Find where the given text appears and provide that cell's center as [x, y] coordinate. 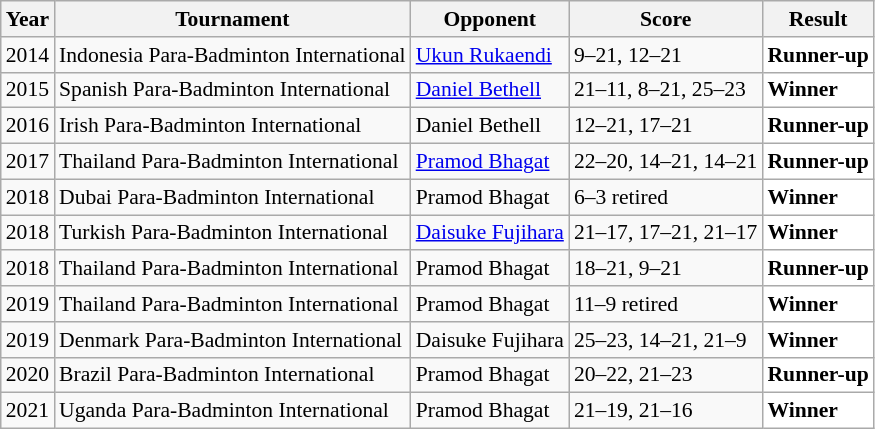
9–21, 12–21 [666, 55]
Ukun Rukaendi [490, 55]
20–22, 21–23 [666, 375]
Year [28, 19]
12–21, 17–21 [666, 126]
21–19, 21–16 [666, 411]
Turkish Para-Badminton International [232, 233]
Brazil Para-Badminton International [232, 375]
Tournament [232, 19]
18–21, 9–21 [666, 269]
2021 [28, 411]
Indonesia Para-Badminton International [232, 55]
2017 [28, 162]
2014 [28, 55]
2015 [28, 90]
Score [666, 19]
Uganda Para-Badminton International [232, 411]
11–9 retired [666, 304]
Denmark Para-Badminton International [232, 340]
6–3 retired [666, 197]
22–20, 14–21, 14–21 [666, 162]
25–23, 14–21, 21–9 [666, 340]
2016 [28, 126]
Dubai Para-Badminton International [232, 197]
21–11, 8–21, 25–23 [666, 90]
Opponent [490, 19]
Irish Para-Badminton International [232, 126]
Result [818, 19]
Spanish Para-Badminton International [232, 90]
2020 [28, 375]
21–17, 17–21, 21–17 [666, 233]
